Capture the cell that displays the provided text and extract its (x, y) central coordinate. 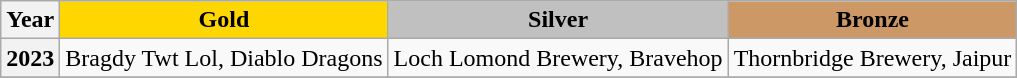
2023 (30, 58)
Bragdy Twt Lol, Diablo Dragons (224, 58)
Year (30, 20)
Bronze (872, 20)
Gold (224, 20)
Loch Lomond Brewery, Bravehop (558, 58)
Thornbridge Brewery, Jaipur (872, 58)
Silver (558, 20)
